Search for the cell housing the specified text and yield its [X, Y] center coordinate. 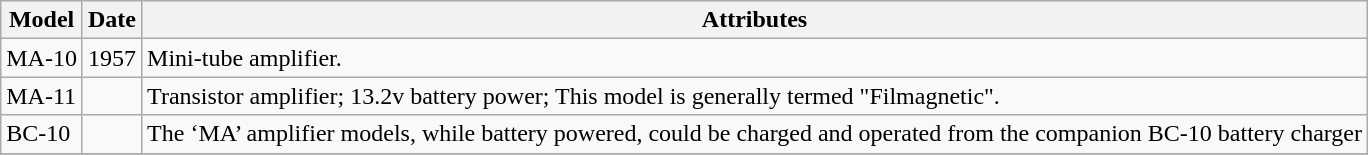
Model [42, 20]
MA-11 [42, 96]
BC-10 [42, 134]
The ‘MA’ amplifier models, while battery powered, could be charged and operated from the companion BC-10 battery charger [755, 134]
MA-10 [42, 58]
Mini-tube amplifier. [755, 58]
Date [112, 20]
Attributes [755, 20]
1957 [112, 58]
Transistor amplifier; 13.2v battery power; This model is generally termed "Filmagnetic". [755, 96]
